Determine the [X, Y] coordinate at the center of the cell enclosing the given text.  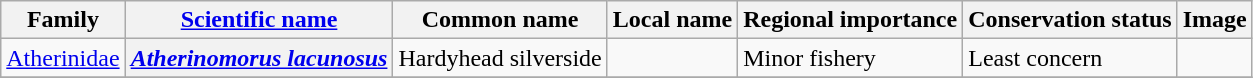
Atherinidae [63, 58]
Minor fishery [850, 58]
Image [1214, 20]
Scientific name [259, 20]
Regional importance [850, 20]
Local name [672, 20]
Family [63, 20]
Conservation status [1070, 20]
Least concern [1070, 58]
Common name [500, 20]
Atherinomorus lacunosus [259, 58]
Hardyhead silverside [500, 58]
